Provide the [X, Y] coordinate of the cell's center where the given text is located.  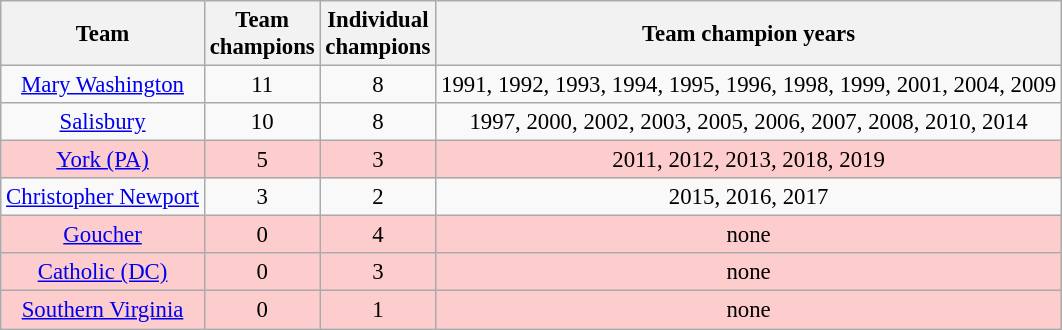
Catholic (DC) [103, 273]
5 [262, 160]
Mary Washington [103, 85]
2015, 2016, 2017 [749, 197]
10 [262, 122]
Teamchampions [262, 34]
2 [378, 197]
Team champion years [749, 34]
York (PA) [103, 160]
1991, 1992, 1993, 1994, 1995, 1996, 1998, 1999, 2001, 2004, 2009 [749, 85]
Christopher Newport [103, 197]
Salisbury [103, 122]
11 [262, 85]
Goucher [103, 235]
Team [103, 34]
2011, 2012, 2013, 2018, 2019 [749, 160]
1997, 2000, 2002, 2003, 2005, 2006, 2007, 2008, 2010, 2014 [749, 122]
4 [378, 235]
Southern Virginia [103, 310]
1 [378, 310]
Individualchampions [378, 34]
